Output the (X, Y) coordinate of the center of the cell containing the given text.  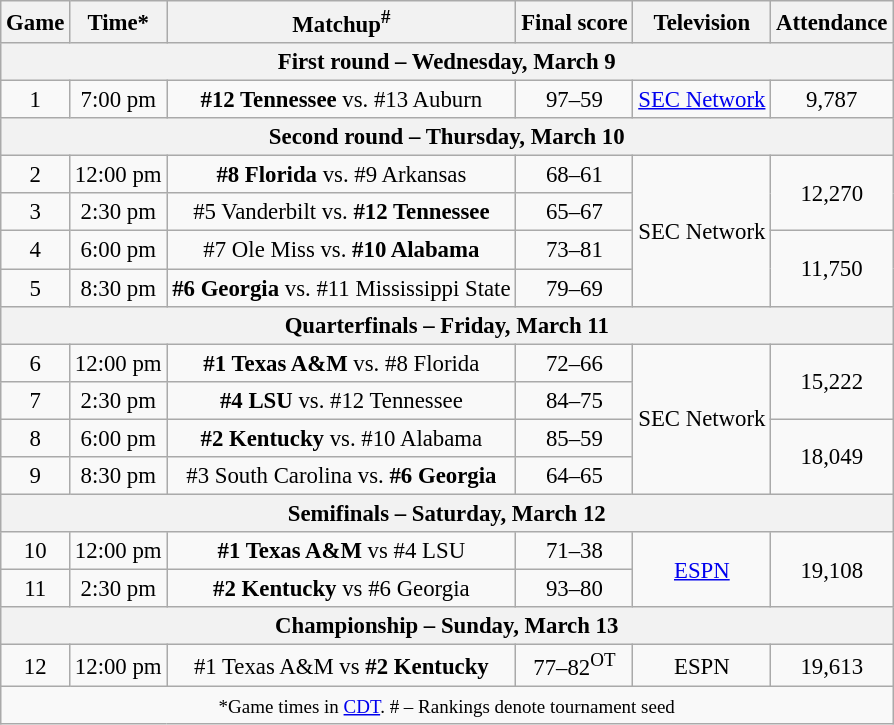
6 (36, 363)
4 (36, 250)
73–81 (574, 250)
12 (36, 666)
Semifinals – Saturday, March 12 (447, 513)
3 (36, 213)
#2 Kentucky vs. #10 Alabama (342, 438)
#6 Georgia vs. #11 Mississippi State (342, 288)
First round – Wednesday, March 9 (447, 62)
#3 South Carolina vs. #6 Georgia (342, 476)
7:00 pm (118, 100)
Game (36, 22)
11 (36, 588)
#1 Texas A&M vs #2 Kentucky (342, 666)
1 (36, 100)
11,750 (832, 268)
#12 Tennessee vs. #13 Auburn (342, 100)
79–69 (574, 288)
Television (702, 22)
#2 Kentucky vs #6 Georgia (342, 588)
93–80 (574, 588)
Second round – Thursday, March 10 (447, 137)
#8 Florida vs. #9 Arkansas (342, 175)
71–38 (574, 551)
19,108 (832, 570)
9 (36, 476)
19,613 (832, 666)
15,222 (832, 382)
64–65 (574, 476)
85–59 (574, 438)
18,049 (832, 456)
#1 Texas A&M vs #4 LSU (342, 551)
84–75 (574, 400)
68–61 (574, 175)
#1 Texas A&M vs. #8 Florida (342, 363)
9,787 (832, 100)
7 (36, 400)
65–67 (574, 213)
#5 Vanderbilt vs. #12 Tennessee (342, 213)
72–66 (574, 363)
*Game times in CDT. # – Rankings denote tournament seed (447, 706)
12,270 (832, 194)
10 (36, 551)
97–59 (574, 100)
8 (36, 438)
Championship – Sunday, March 13 (447, 626)
2 (36, 175)
Attendance (832, 22)
#7 Ole Miss vs. #10 Alabama (342, 250)
Quarterfinals – Friday, March 11 (447, 325)
77–82OT (574, 666)
5 (36, 288)
Matchup# (342, 22)
Final score (574, 22)
Time* (118, 22)
#4 LSU vs. #12 Tennessee (342, 400)
